Pinpoint the cell where the given text exists, returning its [x, y] midpoint coordinate. 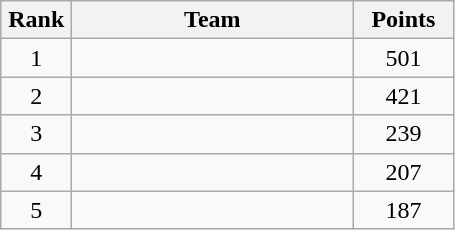
501 [404, 58]
207 [404, 172]
239 [404, 134]
Rank [36, 20]
Team [212, 20]
4 [36, 172]
5 [36, 210]
187 [404, 210]
2 [36, 96]
Points [404, 20]
1 [36, 58]
421 [404, 96]
3 [36, 134]
